Find where the given text appears and provide that cell's center as (X, Y) coordinate. 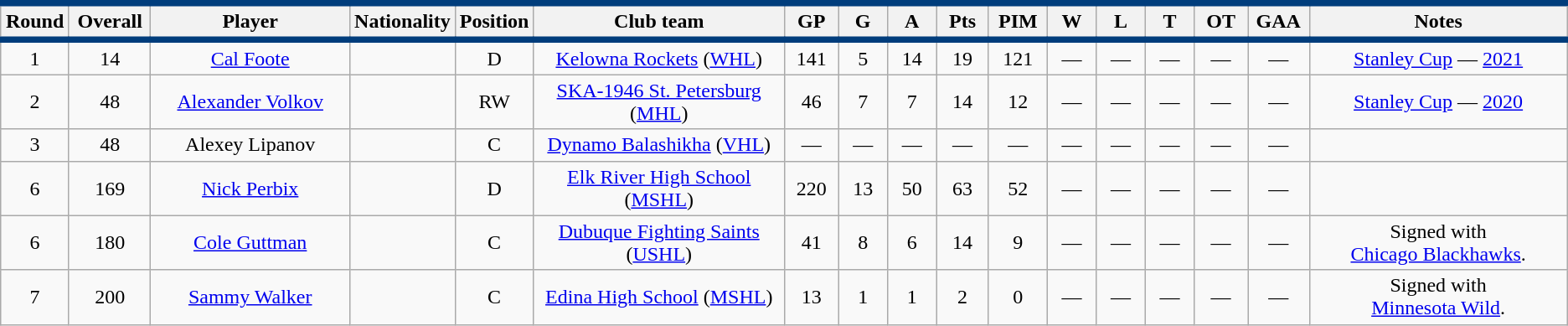
GP (811, 22)
220 (811, 188)
3 (35, 145)
63 (963, 188)
5 (863, 57)
12 (1018, 102)
SKA-1946 St. Petersburg (MHL) (658, 102)
Sammy Walker (250, 297)
G (863, 22)
0 (1018, 297)
19 (963, 57)
Kelowna Rockets (WHL) (658, 57)
Signed with Minnesota Wild. (1438, 297)
8 (863, 243)
Round (35, 22)
200 (109, 297)
Dynamo Balashikha (VHL) (658, 145)
Elk River High School (MSHL) (658, 188)
52 (1018, 188)
41 (811, 243)
180 (109, 243)
9 (1018, 243)
PIM (1018, 22)
169 (109, 188)
Stanley Cup — 2020 (1438, 102)
GAA (1278, 22)
Nick Perbix (250, 188)
Signed with Chicago Blackhawks. (1438, 243)
Pts (963, 22)
Alexander Volkov (250, 102)
Club team (658, 22)
RW (494, 102)
141 (811, 57)
Dubuque Fighting Saints (USHL) (658, 243)
Stanley Cup — 2021 (1438, 57)
Notes (1438, 22)
Alexey Lipanov (250, 145)
50 (911, 188)
L (1121, 22)
W (1071, 22)
Nationality (403, 22)
Edina High School (MSHL) (658, 297)
Overall (109, 22)
T (1169, 22)
Cal Foote (250, 57)
121 (1018, 57)
Cole Guttman (250, 243)
A (911, 22)
Position (494, 22)
46 (811, 102)
OT (1221, 22)
Player (250, 22)
